Provide the (X, Y) coordinate of the cell's center where the given text is located.  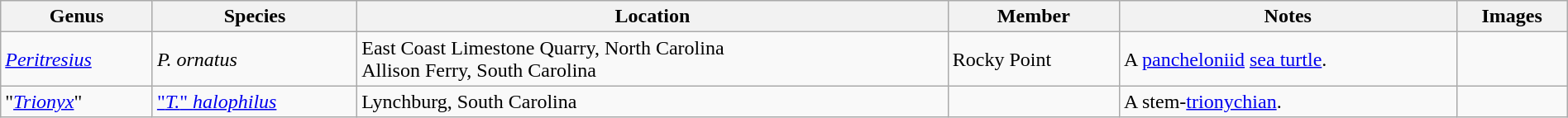
Lynchburg, South Carolina (653, 101)
Genus (77, 17)
A stem-trionychian. (1288, 101)
Peritresius (77, 59)
"Trionyx" (77, 101)
Location (653, 17)
Member (1034, 17)
"T." halophilus (255, 101)
Rocky Point (1034, 59)
A pancheloniid sea turtle. (1288, 59)
Species (255, 17)
Notes (1288, 17)
P. ornatus (255, 59)
East Coast Limestone Quarry, North CarolinaAllison Ferry, South Carolina (653, 59)
Images (1512, 17)
